From the cell containing the given text, extract its center point as (X, Y) coordinate. 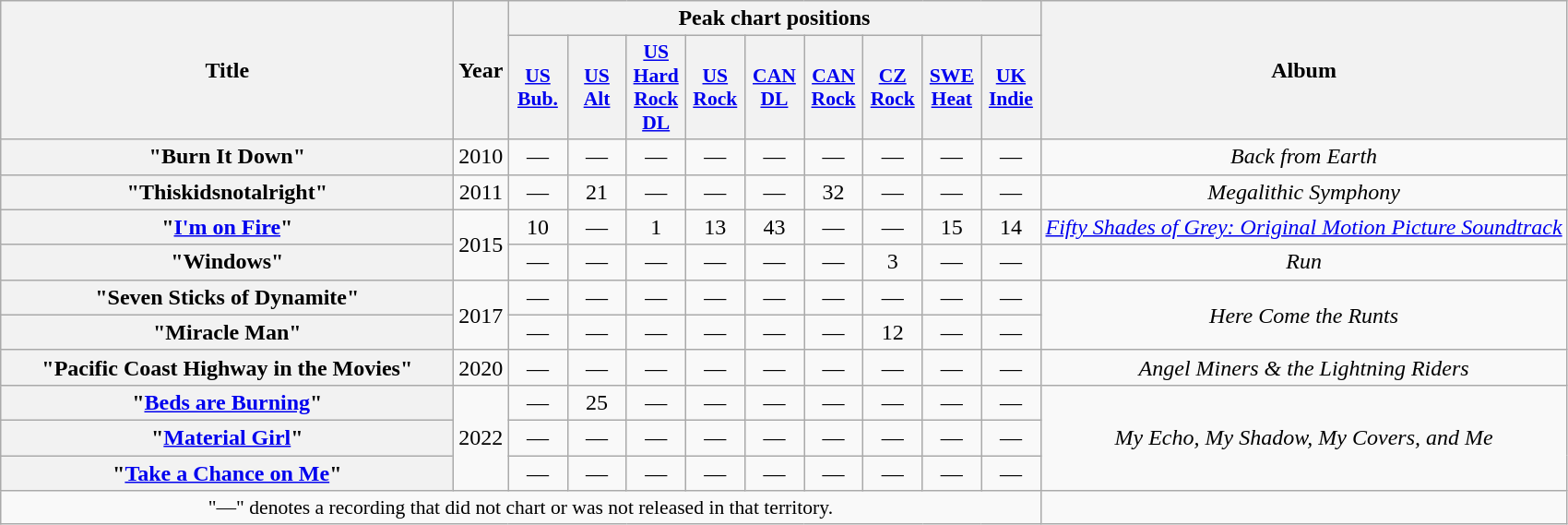
15 (952, 227)
2011 (481, 192)
Angel Miners & the Lightning Riders (1304, 367)
2017 (481, 315)
Peak chart positions (775, 18)
13 (715, 227)
USBub. (538, 88)
Here Come the Runts (1304, 315)
43 (774, 227)
10 (538, 227)
USAlt (597, 88)
12 (893, 332)
25 (597, 402)
"Miracle Man" (227, 332)
3 (893, 262)
CANDL (774, 88)
Album (1304, 70)
Fifty Shades of Grey: Original Motion Picture Soundtrack (1304, 227)
"Seven Sticks of Dynamite" (227, 297)
Year (481, 70)
14 (1011, 227)
"Thiskidsnotalright" (227, 192)
"Windows" (227, 262)
"I'm on Fire" (227, 227)
Title (227, 70)
Run (1304, 262)
Back from Earth (1304, 157)
Megalithic Symphony (1304, 192)
UKIndie (1011, 88)
1 (656, 227)
"Pacific Coast Highway in the Movies" (227, 367)
32 (834, 192)
"Beds are Burning" (227, 402)
"Burn It Down" (227, 157)
USRock (715, 88)
USHardRockDL (656, 88)
2020 (481, 367)
CZRock (893, 88)
2022 (481, 437)
SWEHeat (952, 88)
21 (597, 192)
"Take a Chance on Me" (227, 473)
2015 (481, 245)
2010 (481, 157)
My Echo, My Shadow, My Covers, and Me (1304, 437)
"—" denotes a recording that did not chart or was not released in that territory. (520, 507)
CANRock (834, 88)
"Material Girl" (227, 437)
